For the text-containing cell, return its midpoint in (x, y) coordinate format. 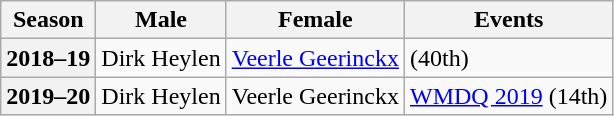
(40th) (508, 58)
Events (508, 20)
Season (48, 20)
2018–19 (48, 58)
Male (161, 20)
Female (315, 20)
WMDQ 2019 (14th) (508, 96)
2019–20 (48, 96)
